Output the [X, Y] coordinate of the center of the cell containing the given text.  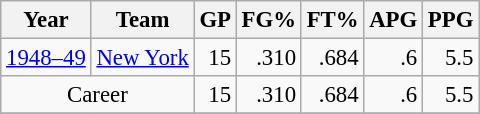
Career [98, 95]
PPG [451, 20]
FT% [332, 20]
1948–49 [46, 58]
APG [394, 20]
FG% [268, 20]
Year [46, 20]
Team [142, 20]
New York [142, 58]
GP [215, 20]
